Return the (X, Y) coordinate for the center point of the cell that contains the specified text.  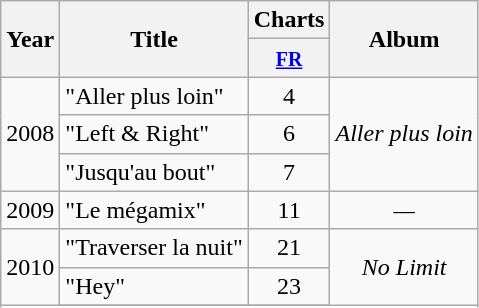
6 (289, 134)
"Jusqu'au bout" (154, 172)
Album (404, 39)
23 (289, 286)
"Hey" (154, 286)
"Le mégamix" (154, 210)
11 (289, 210)
No Limit (404, 267)
2009 (30, 210)
"Left & Right" (154, 134)
7 (289, 172)
Charts (289, 20)
2008 (30, 134)
2010 (30, 267)
Title (154, 39)
— (404, 210)
Year (30, 39)
"Aller plus loin" (154, 96)
4 (289, 96)
Aller plus loin (404, 134)
FR (289, 58)
"Traverser la nuit" (154, 248)
21 (289, 248)
